Return [x, y] of the center of cell containing provided text 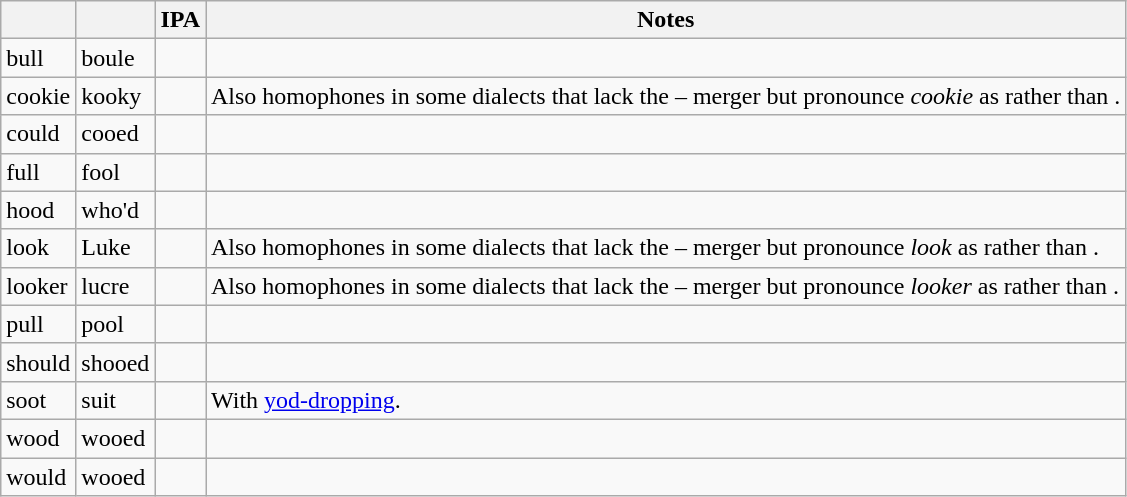
kooky [116, 96]
bull [38, 58]
fool [116, 172]
would [38, 477]
lucre [116, 286]
suit [116, 400]
shooed [116, 362]
Luke [116, 248]
Also homophones in some dialects that lack the – merger but pronounce looker as rather than . [666, 286]
pool [116, 324]
pull [38, 324]
With yod-dropping. [666, 400]
should [38, 362]
boule [116, 58]
Also homophones in some dialects that lack the – merger but pronounce cookie as rather than . [666, 96]
Also homophones in some dialects that lack the – merger but pronounce look as rather than . [666, 248]
wood [38, 438]
full [38, 172]
could [38, 134]
Notes [666, 20]
soot [38, 400]
who'd [116, 210]
cookie [38, 96]
IPA [180, 20]
cooed [116, 134]
looker [38, 286]
hood [38, 210]
look [38, 248]
